Extract the [X, Y] coordinate from the center of the cell holding the provided text.  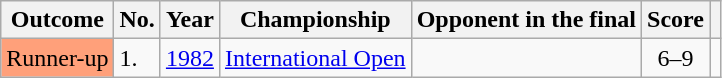
Runner-up [58, 58]
International Open [315, 58]
Score [676, 20]
Opponent in the final [526, 20]
Outcome [58, 20]
1982 [190, 58]
Year [190, 20]
1. [137, 58]
6–9 [676, 58]
No. [137, 20]
Championship [315, 20]
